Detect which cell encompasses the target text, then output its [x, y] center coordinate. 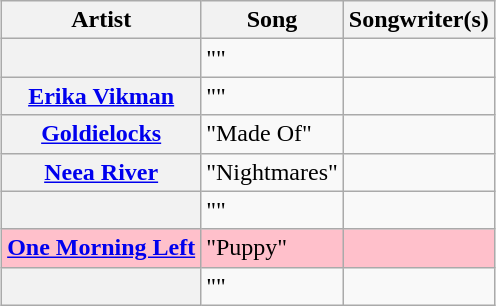
Neea River [102, 172]
"Made Of" [272, 134]
Song [272, 20]
Goldielocks [102, 134]
Erika Vikman [102, 96]
"Nightmares" [272, 172]
Artist [102, 20]
One Morning Left [102, 248]
Songwriter(s) [418, 20]
"Puppy" [272, 248]
